Capture the cell that displays the provided text and extract its (X, Y) central coordinate. 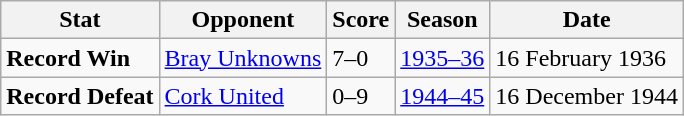
Record Win (80, 58)
Bray Unknowns (243, 58)
Cork United (243, 96)
Stat (80, 20)
0–9 (361, 96)
Score (361, 20)
1944–45 (442, 96)
Date (587, 20)
16 December 1944 (587, 96)
1935–36 (442, 58)
16 February 1936 (587, 58)
7–0 (361, 58)
Season (442, 20)
Record Defeat (80, 96)
Opponent (243, 20)
